From the cell containing the given text, extract its center point as (X, Y) coordinate. 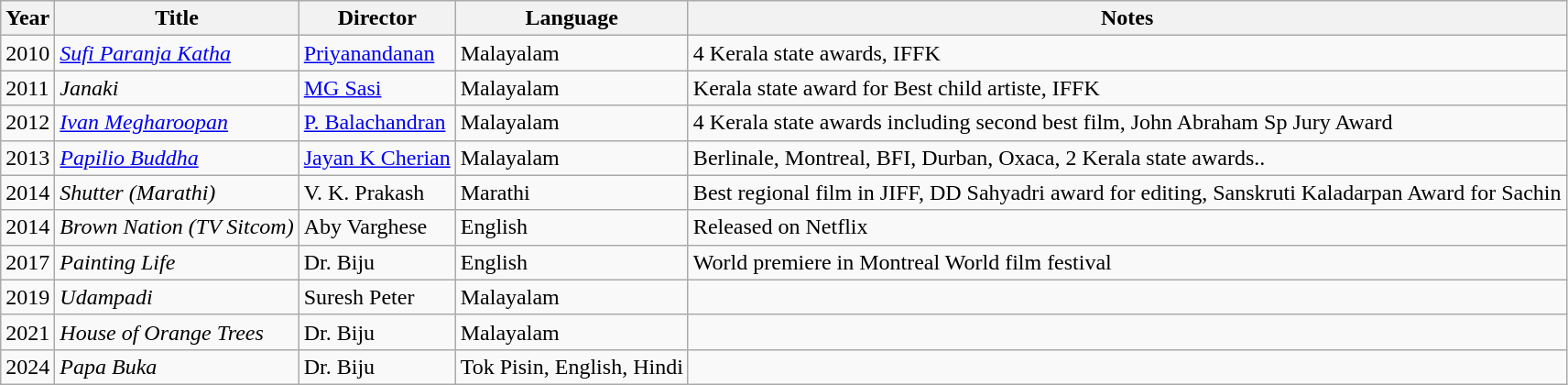
2017 (27, 262)
2024 (27, 367)
Director (377, 18)
Udampadi (177, 297)
Priyanandanan (377, 53)
Suresh Peter (377, 297)
Papilio Buddha (177, 158)
Papa Buka (177, 367)
Ivan Megharoopan (177, 123)
Year (27, 18)
Shutter (Marathi) (177, 192)
4 Kerala state awards including second best film, John Abraham Sp Jury Award (1127, 123)
V. K. Prakash (377, 192)
Notes (1127, 18)
Tok Pisin, English, Hindi (572, 367)
2021 (27, 332)
Aby Varghese (377, 227)
Jayan K Cherian (377, 158)
Brown Nation (TV Sitcom) (177, 227)
2010 (27, 53)
Sufi Paranja Katha (177, 53)
House of Orange Trees (177, 332)
P. Balachandran (377, 123)
2012 (27, 123)
Painting Life (177, 262)
Marathi (572, 192)
Language (572, 18)
Best regional film in JIFF, DD Sahyadri award for editing, Sanskruti Kaladarpan Award for Sachin (1127, 192)
2019 (27, 297)
4 Kerala state awards, IFFK (1127, 53)
Kerala state award for Best child artiste, IFFK (1127, 88)
Released on Netflix (1127, 227)
Title (177, 18)
Janaki (177, 88)
Berlinale, Montreal, BFI, Durban, Oxaca, 2 Kerala state awards.. (1127, 158)
World premiere in Montreal World film festival (1127, 262)
MG Sasi (377, 88)
2013 (27, 158)
2011 (27, 88)
